Find where the given text appears and provide that cell's center as (x, y) coordinate. 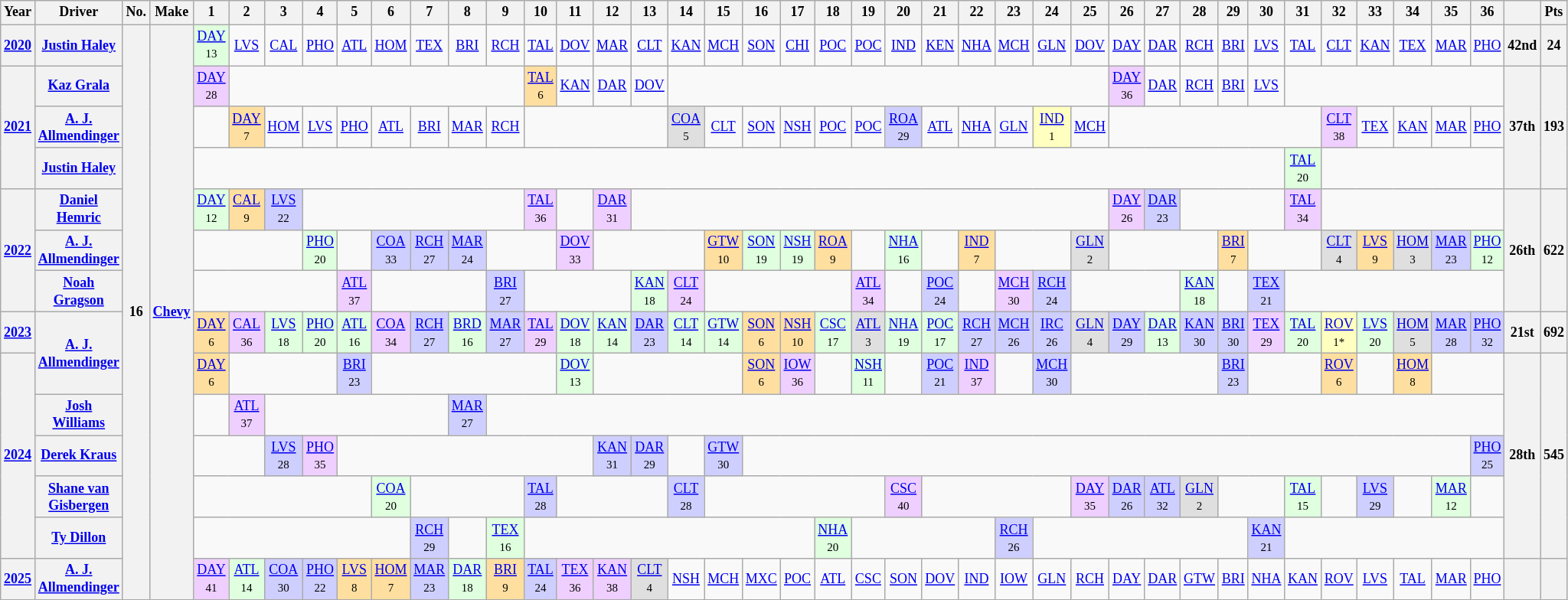
1 (211, 12)
DAY12 (211, 210)
DAY41 (211, 579)
CAL36 (247, 333)
HOM7 (390, 579)
KAN14 (612, 333)
TAL15 (1303, 497)
17 (798, 12)
CAL (283, 45)
5 (354, 12)
POC21 (940, 373)
3 (283, 12)
33 (1375, 12)
MCH26 (1014, 333)
ATL14 (247, 579)
POC17 (940, 333)
NSH11 (868, 373)
HOM3 (1413, 250)
IND37 (977, 373)
Shane van Gisbergen (78, 497)
8 (467, 12)
DAY29 (1127, 333)
21st (1522, 333)
DAY7 (247, 127)
193 (1554, 127)
2021 (18, 127)
CAL9 (247, 210)
27 (1162, 12)
31 (1303, 12)
IND1 (1052, 127)
BRI7 (1233, 250)
BRD16 (467, 333)
37th (1522, 127)
ATL32 (1162, 497)
CLT28 (686, 497)
CLT38 (1338, 127)
MAR28 (1451, 333)
Driver (78, 12)
NSH19 (798, 250)
DAR31 (612, 210)
GTW30 (724, 456)
LVS28 (283, 456)
Pts (1554, 12)
PHO22 (320, 579)
DAR13 (1162, 333)
PHO12 (1487, 250)
LVS29 (1375, 497)
MXC (761, 579)
2024 (18, 455)
TAL36 (541, 210)
DAY36 (1127, 86)
15 (724, 12)
32 (1338, 12)
Derek Kraus (78, 456)
CLT24 (686, 292)
RCH26 (1014, 538)
NHA20 (833, 538)
Noah Gragson (78, 292)
545 (1554, 455)
GTW10 (724, 250)
692 (1554, 333)
COA5 (686, 127)
COA20 (390, 497)
23 (1014, 12)
MAR24 (467, 250)
26th (1522, 251)
Josh Williams (78, 415)
LVS20 (1375, 333)
36 (1487, 12)
HOM8 (1413, 373)
COA34 (390, 333)
No. (136, 12)
30 (1266, 12)
DAR29 (649, 456)
19 (868, 12)
GTW14 (724, 333)
DAY26 (1127, 210)
MAR 27 (467, 415)
NHA19 (903, 333)
ROV (1338, 579)
ATL34 (868, 292)
26 (1127, 12)
TEX36 (575, 579)
25 (1090, 12)
28 (1200, 12)
LVS9 (1375, 250)
TAL24 (541, 579)
CSC40 (903, 497)
BRI30 (1233, 333)
TAL29 (541, 333)
TAL28 (541, 497)
35 (1451, 12)
KAN31 (612, 456)
ROV1* (1338, 333)
SON19 (761, 250)
NHA16 (903, 250)
DAY28 (211, 86)
7 (430, 12)
RCH29 (430, 538)
HOM5 (1413, 333)
BRI27 (505, 292)
COA33 (390, 250)
42nd (1522, 45)
28th (1522, 455)
34 (1413, 12)
KAN30 (1200, 333)
LVS8 (354, 579)
ATL16 (354, 333)
12 (612, 12)
CSC (868, 579)
TEX29 (1266, 333)
DAY35 (1090, 497)
Chevy (171, 312)
13 (649, 12)
KEN (940, 45)
RCH 24 (1052, 292)
TEX16 (505, 538)
LVS22 (283, 210)
DOV18 (575, 333)
CHI (798, 45)
2 (247, 12)
ROV6 (1338, 373)
DAY13 (211, 45)
622 (1554, 251)
11 (575, 12)
PHO35 (320, 456)
14 (686, 12)
MAR12 (1451, 497)
PHO25 (1487, 456)
IOW36 (798, 373)
PHO32 (1487, 333)
BRI9 (505, 579)
IRC26 (1052, 333)
KAN21 (1266, 538)
MAR27 (505, 333)
NSH10 (798, 333)
2022 (18, 251)
2023 (18, 333)
GTW (1200, 579)
2025 (18, 579)
Daniel Hemric (78, 210)
KAN38 (612, 579)
9 (505, 12)
Make (171, 12)
TAL34 (1303, 210)
CSC17 (833, 333)
IND7 (977, 250)
TEX21 (1266, 292)
18 (833, 12)
20 (903, 12)
DAR18 (467, 579)
TAL6 (541, 86)
DOV33 (575, 250)
Ty Dillon (78, 538)
4 (320, 12)
2020 (18, 45)
Kaz Grala (78, 86)
10 (541, 12)
ROA9 (833, 250)
21 (940, 12)
22 (977, 12)
ATL3 (868, 333)
LVS18 (283, 333)
29 (1233, 12)
POC24 (940, 292)
6 (390, 12)
DOV13 (575, 373)
GLN4 (1090, 333)
IOW (1014, 579)
Year (18, 12)
COA 30 (283, 579)
CLT14 (686, 333)
DAR26 (1127, 497)
ROA29 (903, 127)
